Extract the (X, Y) coordinate from the center of the cell holding the provided text.  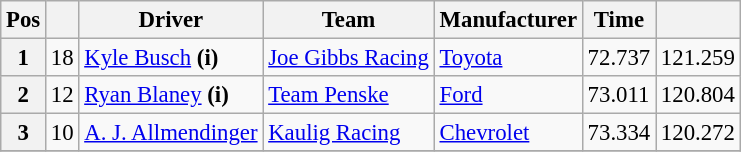
Kyle Busch (i) (171, 58)
Chevrolet (508, 133)
73.334 (618, 133)
2 (24, 95)
72.737 (618, 58)
Toyota (508, 58)
A. J. Allmendinger (171, 133)
1 (24, 58)
73.011 (618, 95)
121.259 (698, 58)
Team (348, 20)
Kaulig Racing (348, 133)
Joe Gibbs Racing (348, 58)
Pos (24, 20)
120.272 (698, 133)
Team Penske (348, 95)
18 (62, 58)
Ryan Blaney (i) (171, 95)
120.804 (698, 95)
Time (618, 20)
Ford (508, 95)
Manufacturer (508, 20)
3 (24, 133)
Driver (171, 20)
12 (62, 95)
10 (62, 133)
